Pinpoint the cell where the given text exists, returning its [x, y] midpoint coordinate. 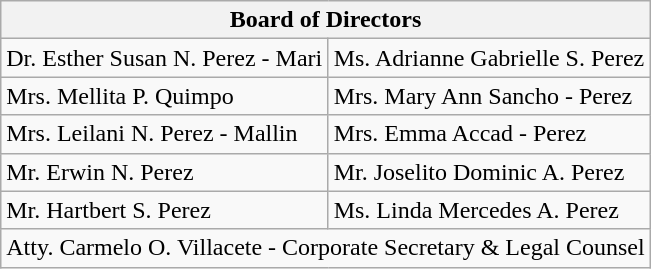
Dr. Esther Susan N. Perez - Mari [164, 58]
Board of Directors [326, 20]
Mr. Erwin N. Perez [164, 172]
Mr. Joselito Dominic A. Perez [489, 172]
Mrs. Leilani N. Perez - Mallin [164, 134]
Mrs. Emma Accad - Perez [489, 134]
Mrs. Mellita P. Quimpo [164, 96]
Mr. Hartbert S. Perez [164, 210]
Atty. Carmelo O. Villacete - Corporate Secretary & Legal Counsel [326, 248]
Mrs. Mary Ann Sancho - Perez [489, 96]
Ms. Linda Mercedes A. Perez [489, 210]
Ms. Adrianne Gabrielle S. Perez [489, 58]
